Identify which cell holds the provided text, then report its [x, y] central coordinate. 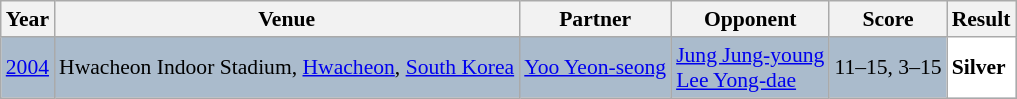
Score [888, 19]
2004 [28, 68]
Hwacheon Indoor Stadium, Hwacheon, South Korea [286, 68]
Opponent [750, 19]
Silver [982, 68]
Jung Jung-young Lee Yong-dae [750, 68]
Partner [595, 19]
Venue [286, 19]
11–15, 3–15 [888, 68]
Result [982, 19]
Yoo Yeon-seong [595, 68]
Year [28, 19]
